Provide the [X, Y] coordinate of the cell's center where the given text is located.  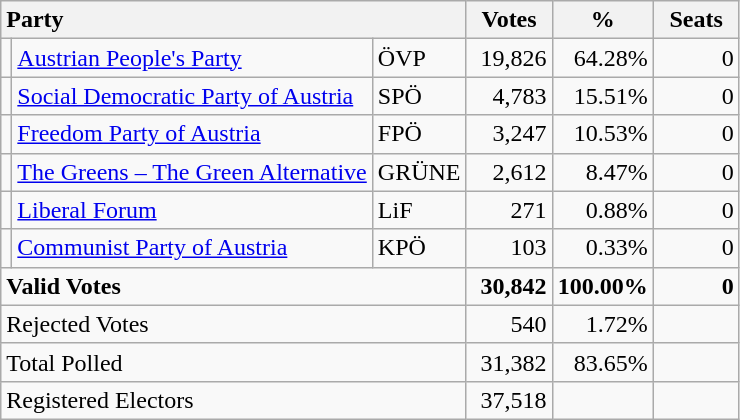
31,382 [509, 362]
KPÖ [419, 248]
Registered Electors [234, 400]
1.72% [602, 324]
4,783 [509, 96]
0.88% [602, 210]
Total Polled [234, 362]
Votes [509, 20]
LiF [419, 210]
Valid Votes [234, 286]
271 [509, 210]
2,612 [509, 172]
64.28% [602, 58]
540 [509, 324]
GRÜNE [419, 172]
8.47% [602, 172]
30,842 [509, 286]
Liberal Forum [192, 210]
SPÖ [419, 96]
Seats [696, 20]
19,826 [509, 58]
Communist Party of Austria [192, 248]
83.65% [602, 362]
Rejected Votes [234, 324]
0.33% [602, 248]
% [602, 20]
100.00% [602, 286]
37,518 [509, 400]
ÖVP [419, 58]
The Greens – The Green Alternative [192, 172]
Social Democratic Party of Austria [192, 96]
10.53% [602, 134]
3,247 [509, 134]
FPÖ [419, 134]
Freedom Party of Austria [192, 134]
103 [509, 248]
Austrian People's Party [192, 58]
Party [234, 20]
15.51% [602, 96]
